Scan for the cell matching the given text and deliver its [x, y] coordinate at center. 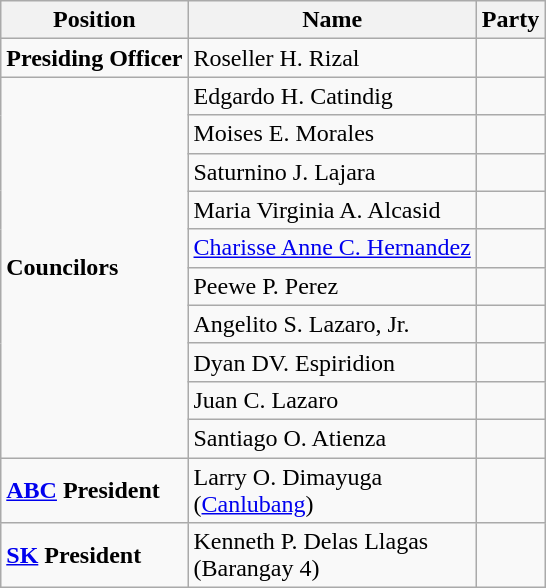
Dyan DV. Espiridion [332, 362]
Santiago O. Atienza [332, 438]
Angelito S. Lazaro, Jr. [332, 324]
Maria Virginia A. Alcasid [332, 210]
Larry O. Dimayuga(Canlubang) [332, 490]
Charisse Anne C. Hernandez [332, 248]
ABC President [94, 490]
Party [510, 20]
Roseller H. Rizal [332, 58]
Saturnino J. Lajara [332, 172]
SK President [94, 556]
Edgardo H. Catindig [332, 96]
Position [94, 20]
Peewe P. Perez [332, 286]
Moises E. Morales [332, 134]
Name [332, 20]
Presiding Officer [94, 58]
Councilors [94, 268]
Kenneth P. Delas Llagas(Barangay 4) [332, 556]
Juan C. Lazaro [332, 400]
